For the text-containing cell, return its midpoint in [X, Y] coordinate format. 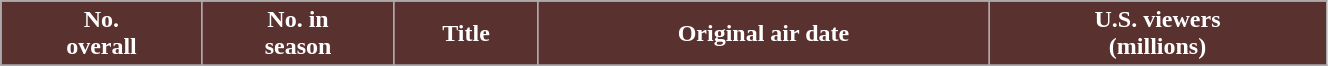
Original air date [763, 34]
No. overall [102, 34]
Title [466, 34]
U.S. viewers(millions) [1158, 34]
No. in season [298, 34]
